From the cell containing the given text, extract its center point as [X, Y] coordinate. 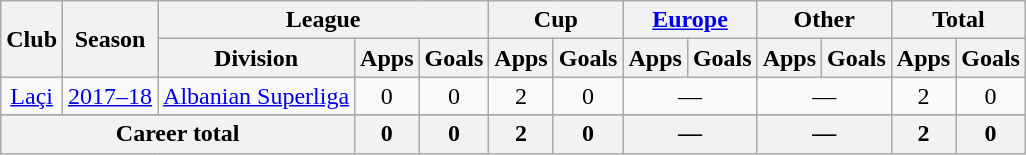
Other [824, 20]
Career total [178, 134]
Season [110, 39]
Laçi [32, 96]
League [324, 20]
Cup [556, 20]
Club [32, 39]
Total [958, 20]
Europe [690, 20]
Albanian Superliga [256, 96]
Division [256, 58]
2017–18 [110, 96]
